Provide the (x, y) coordinate of the cell's center where the given text is located.  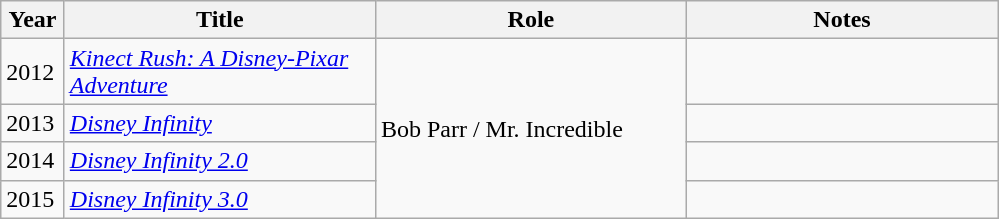
Disney Infinity 3.0 (220, 199)
Kinect Rush: A Disney-Pixar Adventure (220, 72)
Year (33, 20)
Disney Infinity (220, 123)
Title (220, 20)
2014 (33, 161)
2012 (33, 72)
Notes (842, 20)
Disney Infinity 2.0 (220, 161)
2013 (33, 123)
Bob Parr / Mr. Incredible (530, 128)
Role (530, 20)
2015 (33, 199)
